Search for the cell housing the specified text and yield its (x, y) center coordinate. 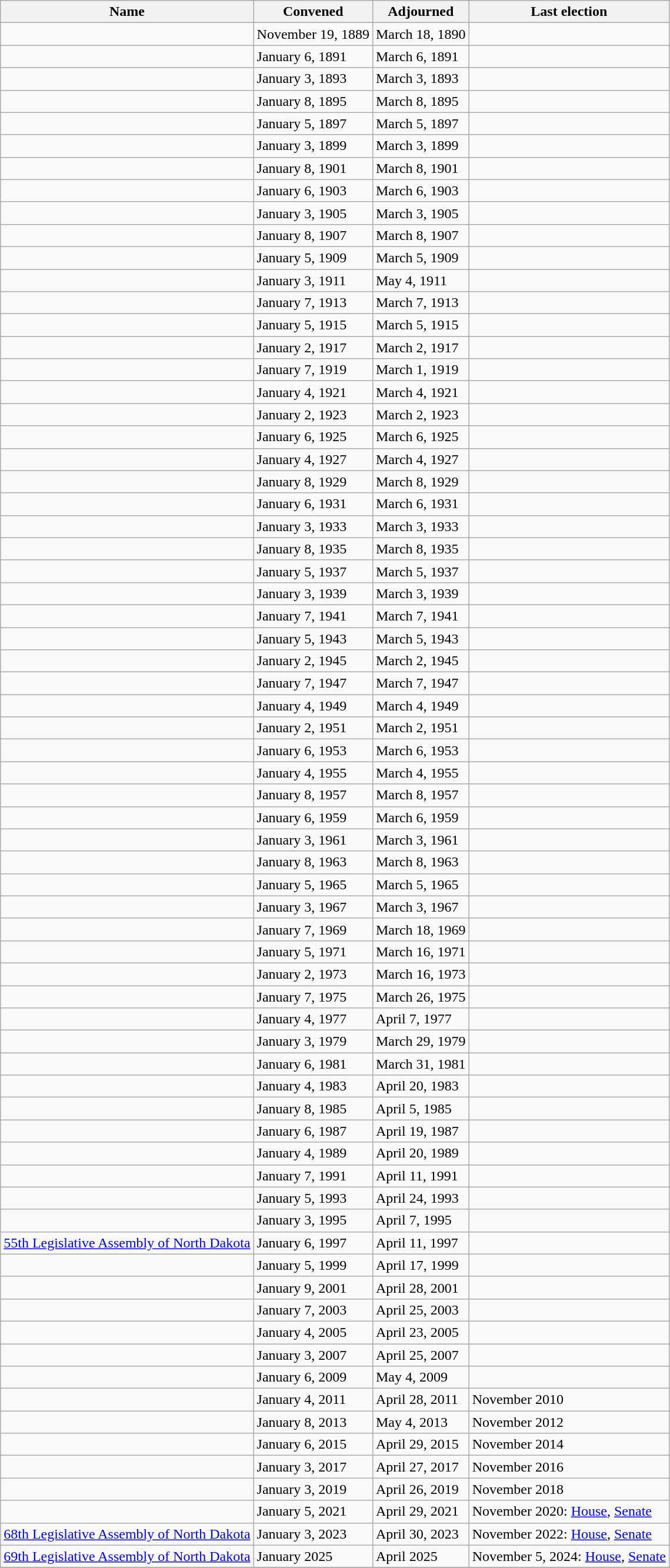
January 8, 1907 (313, 235)
March 18, 1890 (421, 34)
January 7, 1969 (313, 929)
January 6, 1987 (313, 1131)
January 3, 1967 (313, 907)
January 6, 1981 (313, 1064)
January 8, 1957 (313, 795)
November 2020: House, Senate (569, 1512)
January 6, 1997 (313, 1243)
March 6, 1953 (421, 750)
January 3, 1939 (313, 593)
March 5, 1915 (421, 325)
April 7, 1995 (421, 1220)
March 8, 1963 (421, 862)
April 29, 2015 (421, 1444)
January 4, 2011 (313, 1400)
November 2022: House, Senate (569, 1534)
March 6, 1925 (421, 437)
January 7, 2003 (313, 1310)
January 4, 1949 (313, 706)
March 16, 1973 (421, 974)
January 6, 2015 (313, 1444)
April 11, 1997 (421, 1243)
March 6, 1903 (421, 191)
Convened (313, 12)
January 5, 1999 (313, 1265)
March 8, 1935 (421, 549)
March 2, 1917 (421, 348)
April 20, 1989 (421, 1153)
January 3, 1899 (313, 146)
March 5, 1965 (421, 885)
March 5, 1943 (421, 638)
April 11, 1991 (421, 1176)
January 2, 1973 (313, 974)
April 5, 1985 (421, 1109)
March 26, 1975 (421, 997)
January 3, 1995 (313, 1220)
November 2016 (569, 1467)
May 4, 1911 (421, 281)
March 3, 1939 (421, 593)
January 3, 1961 (313, 840)
March 2, 1951 (421, 728)
January 7, 1947 (313, 683)
Adjourned (421, 12)
January 3, 2019 (313, 1489)
November 19, 1889 (313, 34)
March 3, 1905 (421, 213)
January 6, 1925 (313, 437)
January 8, 1895 (313, 101)
January 5, 1965 (313, 885)
January 8, 1935 (313, 549)
March 7, 1913 (421, 303)
November 2010 (569, 1400)
March 6, 1891 (421, 56)
Last election (569, 12)
April 26, 2019 (421, 1489)
January 8, 1901 (313, 168)
January 4, 1977 (313, 1019)
March 3, 1967 (421, 907)
January 2, 1951 (313, 728)
January 5, 2021 (313, 1512)
March 8, 1901 (421, 168)
March 7, 1941 (421, 616)
January 4, 2005 (313, 1332)
April 20, 1983 (421, 1086)
January 5, 1915 (313, 325)
January 5, 1993 (313, 1198)
January 3, 2023 (313, 1534)
January 3, 2007 (313, 1355)
January 7, 1975 (313, 997)
March 29, 1979 (421, 1042)
January 4, 1983 (313, 1086)
March 31, 1981 (421, 1064)
Name (127, 12)
April 30, 2023 (421, 1534)
March 8, 1957 (421, 795)
January 6, 1931 (313, 504)
March 6, 1959 (421, 818)
March 6, 1931 (421, 504)
March 2, 1923 (421, 415)
January 5, 1897 (313, 124)
March 3, 1893 (421, 79)
January 4, 1921 (313, 392)
January 2025 (313, 1556)
March 1, 1919 (421, 370)
April 7, 1977 (421, 1019)
January 6, 1959 (313, 818)
March 5, 1937 (421, 571)
January 8, 1963 (313, 862)
January 6, 1891 (313, 56)
March 16, 1971 (421, 952)
55th Legislative Assembly of North Dakota (127, 1243)
May 4, 2009 (421, 1377)
April 28, 2001 (421, 1287)
January 3, 1911 (313, 281)
March 3, 1933 (421, 526)
January 7, 1941 (313, 616)
March 8, 1895 (421, 101)
March 3, 1961 (421, 840)
April 28, 2011 (421, 1400)
January 4, 1955 (313, 773)
March 2, 1945 (421, 661)
April 19, 1987 (421, 1131)
January 6, 2009 (313, 1377)
January 3, 2017 (313, 1467)
January 7, 1991 (313, 1176)
April 25, 2007 (421, 1355)
January 3, 1905 (313, 213)
April 25, 2003 (421, 1310)
November 2012 (569, 1422)
January 3, 1979 (313, 1042)
January 8, 2013 (313, 1422)
March 7, 1947 (421, 683)
January 5, 1971 (313, 952)
March 5, 1897 (421, 124)
April 24, 1993 (421, 1198)
January 6, 1953 (313, 750)
January 8, 1985 (313, 1109)
November 2018 (569, 1489)
November 2014 (569, 1444)
January 5, 1937 (313, 571)
March 5, 1909 (421, 258)
April 17, 1999 (421, 1265)
January 7, 1913 (313, 303)
January 9, 2001 (313, 1287)
January 4, 1927 (313, 459)
January 6, 1903 (313, 191)
January 3, 1893 (313, 79)
April 27, 2017 (421, 1467)
March 4, 1927 (421, 459)
January 5, 1909 (313, 258)
March 18, 1969 (421, 929)
April 23, 2005 (421, 1332)
69th Legislative Assembly of North Dakota (127, 1556)
March 4, 1949 (421, 706)
March 8, 1907 (421, 235)
November 5, 2024: House, Senate (569, 1556)
January 2, 1945 (313, 661)
March 4, 1921 (421, 392)
May 4, 2013 (421, 1422)
January 5, 1943 (313, 638)
April 29, 2021 (421, 1512)
January 8, 1929 (313, 482)
March 4, 1955 (421, 773)
January 2, 1923 (313, 415)
January 7, 1919 (313, 370)
March 3, 1899 (421, 146)
January 2, 1917 (313, 348)
April 2025 (421, 1556)
68th Legislative Assembly of North Dakota (127, 1534)
January 4, 1989 (313, 1153)
March 8, 1929 (421, 482)
January 3, 1933 (313, 526)
